Extract the [x, y] coordinate from the center of the cell holding the provided text.  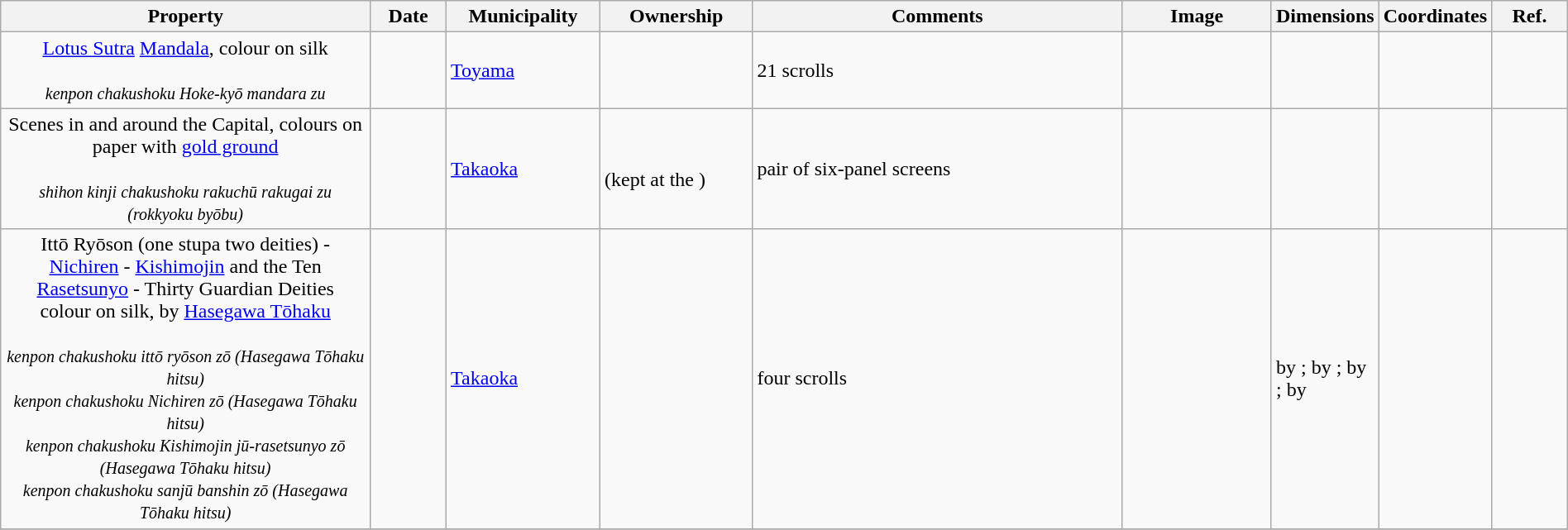
Coordinates [1435, 17]
Dimensions [1325, 17]
by ; by ; by ; by [1325, 379]
Image [1198, 17]
four scrolls [938, 379]
Municipality [523, 17]
(kept at the ) [676, 169]
21 scrolls [938, 70]
pair of six-panel screens [938, 169]
Property [185, 17]
Toyama [523, 70]
Ownership [676, 17]
Date [409, 17]
Lotus Sutra Mandala, colour on silkkenpon chakushoku Hoke-kyō mandara zu [185, 70]
Ref. [1530, 17]
Comments [938, 17]
Scenes in and around the Capital, colours on paper with gold groundshihon kinji chakushoku rakuchū rakugai zu (rokkyoku byōbu) [185, 169]
